Return [x, y] of the center of cell containing provided text 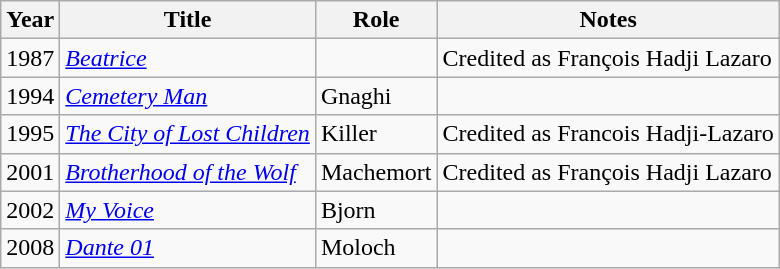
Title [188, 20]
2002 [30, 210]
Notes [608, 20]
Brotherhood of the Wolf [188, 172]
Gnaghi [376, 96]
My Voice [188, 210]
2008 [30, 248]
Role [376, 20]
Credited as Francois Hadji-Lazaro [608, 134]
Dante 01 [188, 248]
The City of Lost Children [188, 134]
1994 [30, 96]
Cemetery Man [188, 96]
2001 [30, 172]
Beatrice [188, 58]
Year [30, 20]
1995 [30, 134]
Machemort [376, 172]
Moloch [376, 248]
Bjorn [376, 210]
1987 [30, 58]
Killer [376, 134]
